From the cell containing the given text, extract its center point as (x, y) coordinate. 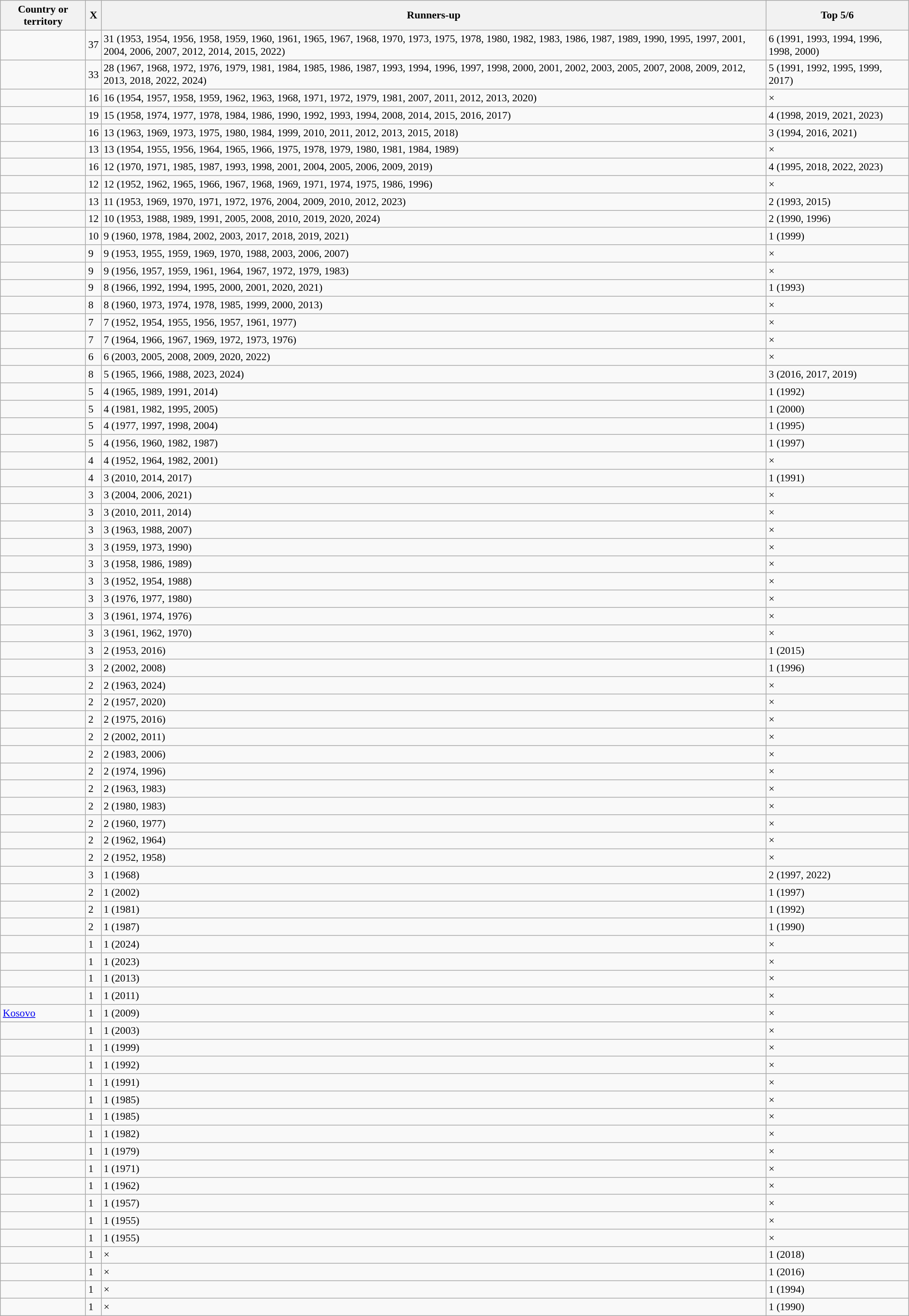
1 (1982) (434, 1134)
6 (1991, 1993, 1994, 1996, 1998, 2000) (837, 45)
11 (1953, 1969, 1970, 1971, 1972, 1976, 2004, 2009, 2010, 2012, 2023) (434, 202)
2 (1962, 1964) (434, 840)
2 (1993, 2015) (837, 202)
1 (2023) (434, 962)
4 (1977, 1997, 1998, 2004) (434, 426)
2 (1963, 2024) (434, 685)
3 (1961, 1962, 1970) (434, 634)
2 (1983, 2006) (434, 754)
3 (2016, 2017, 2019) (837, 375)
1 (2000) (837, 409)
3 (1959, 1973, 1990) (434, 547)
3 (2010, 2011, 2014) (434, 513)
3 (2010, 2014, 2017) (434, 478)
2 (1952, 1958) (434, 858)
9 (1960, 1978, 1984, 2002, 2003, 2017, 2018, 2019, 2021) (434, 237)
1 (1957) (434, 1204)
1 (2018) (837, 1255)
3 (1994, 2016, 2021) (837, 133)
4 (1995, 2018, 2022, 2023) (837, 167)
1 (2024) (434, 944)
10 (94, 237)
1 (2016) (837, 1272)
1 (2015) (837, 651)
2 (1980, 1983) (434, 806)
1 (1981) (434, 910)
1 (2002) (434, 892)
6 (94, 357)
13 (1963, 1969, 1973, 1975, 1980, 1984, 1999, 2010, 2011, 2012, 2013, 2015, 2018) (434, 133)
6 (2003, 2005, 2008, 2009, 2020, 2022) (434, 357)
2 (1974, 1996) (434, 772)
2 (1997, 2022) (837, 875)
33 (94, 75)
1 (1996) (837, 668)
4 (1998, 2019, 2021, 2023) (837, 115)
3 (1958, 1986, 1989) (434, 564)
3 (1963, 1988, 2007) (434, 530)
1 (1968) (434, 875)
Kosovo (43, 1014)
2 (1990, 1996) (837, 219)
2 (1960, 1977) (434, 824)
9 (1953, 1955, 1959, 1969, 1970, 1988, 2003, 2006, 2007) (434, 254)
19 (94, 115)
4 (1952, 1964, 1982, 2001) (434, 461)
3 (1961, 1974, 1976) (434, 616)
7 (1952, 1954, 1955, 1956, 1957, 1961, 1977) (434, 323)
3 (1952, 1954, 1988) (434, 582)
2 (1953, 2016) (434, 651)
7 (1964, 1966, 1967, 1969, 1972, 1973, 1976) (434, 340)
1 (2011) (434, 996)
Country or territory (43, 16)
4 (1965, 1989, 1991, 2014) (434, 392)
10 (1953, 1988, 1989, 1991, 2005, 2008, 2010, 2019, 2020, 2024) (434, 219)
1 (1979) (434, 1152)
13 (1954, 1955, 1956, 1964, 1965, 1966, 1975, 1978, 1979, 1980, 1981, 1984, 1989) (434, 150)
12 (1952, 1962, 1965, 1966, 1967, 1968, 1969, 1971, 1974, 1975, 1986, 1996) (434, 185)
4 (1956, 1960, 1982, 1987) (434, 444)
1 (1971) (434, 1169)
2 (1963, 1983) (434, 789)
8 (1960, 1973, 1974, 1978, 1985, 1999, 2000, 2013) (434, 305)
1 (1995) (837, 426)
Top 5/6 (837, 16)
2 (2002, 2008) (434, 668)
5 (1991, 1992, 1995, 1999, 2017) (837, 75)
16 (1954, 1957, 1958, 1959, 1962, 1963, 1968, 1971, 1972, 1979, 1981, 2007, 2011, 2012, 2013, 2020) (434, 98)
1 (2009) (434, 1014)
2 (1957, 2020) (434, 702)
1 (1994) (837, 1290)
5 (1965, 1966, 1988, 2023, 2024) (434, 375)
15 (1958, 1974, 1977, 1978, 1984, 1986, 1990, 1992, 1993, 1994, 2008, 2014, 2015, 2016, 2017) (434, 115)
4 (1981, 1982, 1995, 2005) (434, 409)
3 (2004, 2006, 2021) (434, 495)
2 (1975, 2016) (434, 720)
3 (1976, 1977, 1980) (434, 599)
9 (1956, 1957, 1959, 1961, 1964, 1967, 1972, 1979, 1983) (434, 271)
1 (2013) (434, 979)
1 (1993) (837, 288)
12 (1970, 1971, 1985, 1987, 1993, 1998, 2001, 2004, 2005, 2006, 2009, 2019) (434, 167)
2 (2002, 2011) (434, 737)
1 (1987) (434, 927)
1 (1962) (434, 1186)
1 (2003) (434, 1031)
37 (94, 45)
X (94, 16)
Runners-up (434, 16)
8 (1966, 1992, 1994, 1995, 2000, 2001, 2020, 2021) (434, 288)
